Search for the cell housing the specified text and yield its [x, y] center coordinate. 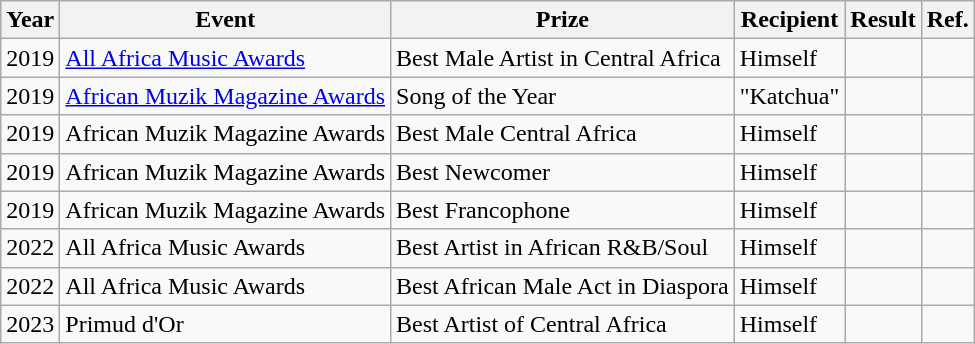
Best Francophone [563, 210]
"Katchua" [790, 96]
2023 [30, 324]
Best Artist of Central Africa [563, 324]
Recipient [790, 20]
Best Male Artist in Central Africa [563, 58]
Prize [563, 20]
Song of the Year [563, 96]
Best African Male Act in Diaspora [563, 286]
Best Male Central Africa [563, 134]
Year [30, 20]
Primud d'Or [226, 324]
Result [883, 20]
Best Artist in African R&B/Soul [563, 248]
Event [226, 20]
Best Newcomer [563, 172]
Ref. [948, 20]
